Identify which cell holds the provided text, then report its [X, Y] central coordinate. 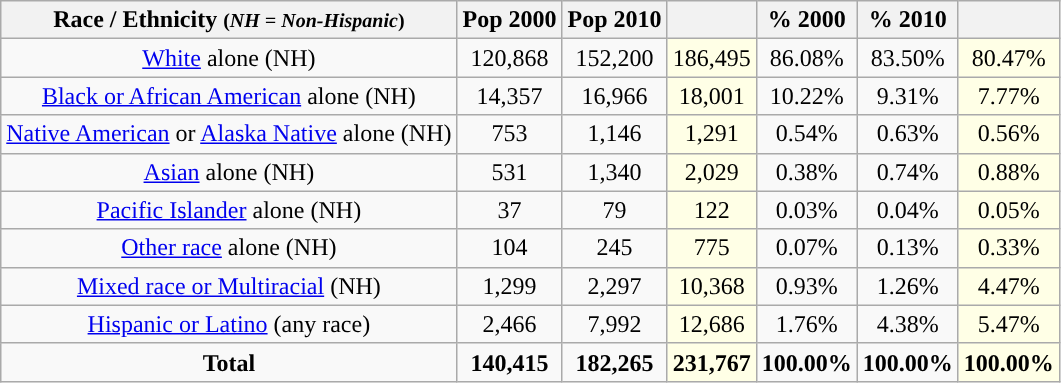
% 2010 [908, 20]
245 [614, 248]
0.05% [1008, 210]
Native American or Alaska Native alone (NH) [229, 134]
2,029 [712, 172]
753 [510, 134]
1,340 [614, 172]
0.33% [1008, 248]
0.63% [908, 134]
152,200 [614, 58]
531 [510, 172]
Black or African American alone (NH) [229, 96]
Pacific Islander alone (NH) [229, 210]
79 [614, 210]
Asian alone (NH) [229, 172]
% 2000 [806, 20]
2,466 [510, 324]
1,291 [712, 134]
18,001 [712, 96]
0.54% [806, 134]
12,686 [712, 324]
231,767 [712, 362]
0.38% [806, 172]
182,265 [614, 362]
1.76% [806, 324]
Pop 2010 [614, 20]
0.93% [806, 286]
14,357 [510, 96]
10,368 [712, 286]
Race / Ethnicity (NH = Non-Hispanic) [229, 20]
5.47% [1008, 324]
4.47% [1008, 286]
140,415 [510, 362]
Other race alone (NH) [229, 248]
0.04% [908, 210]
9.31% [908, 96]
0.88% [1008, 172]
0.74% [908, 172]
Total [229, 362]
7.77% [1008, 96]
Pop 2000 [510, 20]
4.38% [908, 324]
37 [510, 210]
White alone (NH) [229, 58]
0.56% [1008, 134]
120,868 [510, 58]
775 [712, 248]
Mixed race or Multiracial (NH) [229, 286]
0.07% [806, 248]
10.22% [806, 96]
0.13% [908, 248]
186,495 [712, 58]
1,146 [614, 134]
1.26% [908, 286]
86.08% [806, 58]
1,299 [510, 286]
104 [510, 248]
7,992 [614, 324]
80.47% [1008, 58]
2,297 [614, 286]
0.03% [806, 210]
83.50% [908, 58]
122 [712, 210]
16,966 [614, 96]
Hispanic or Latino (any race) [229, 324]
